Return the [x, y] coordinate for the center point of the cell that contains the specified text.  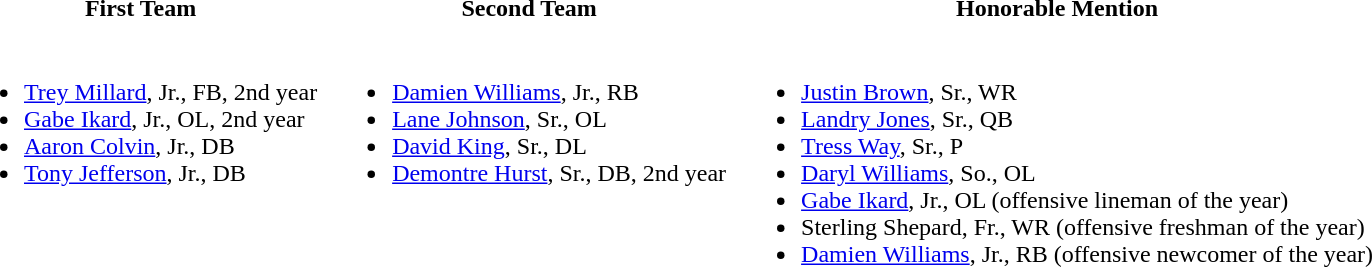
Damien Williams, Jr., RBLane Johnson, Sr., OLDavid King, Sr., DLDemontre Hurst, Sr., DB, 2nd year [530, 119]
